Provide the [X, Y] coordinate of the cell's center where the given text is located.  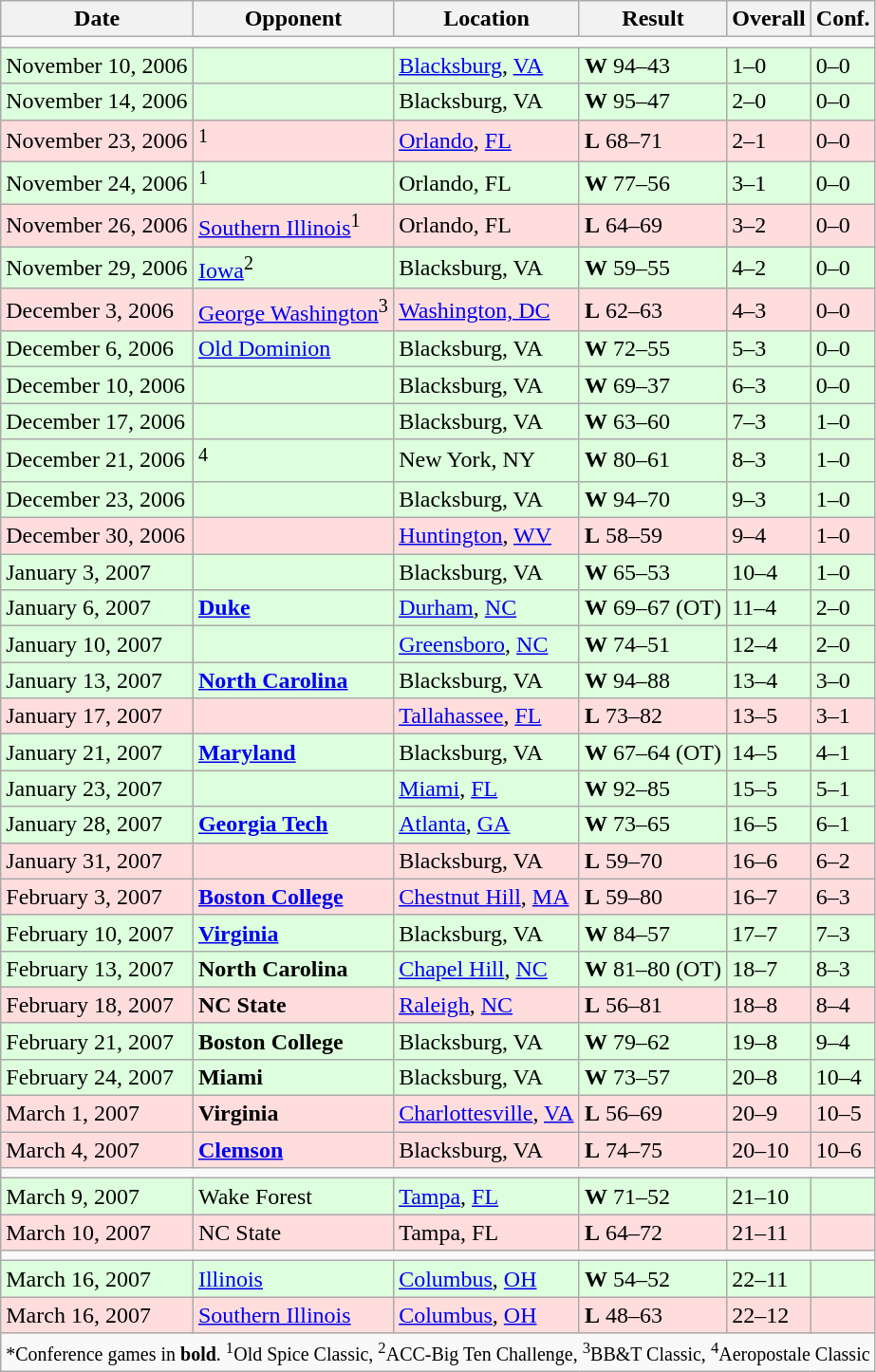
W 80–61 [653, 461]
18–8 [769, 1005]
Southern Illinois1 [292, 226]
Southern Illinois [292, 1315]
W 71–52 [653, 1196]
January 3, 2007 [97, 572]
11–4 [769, 608]
16–5 [769, 825]
W 92–85 [653, 788]
January 17, 2007 [97, 716]
20–10 [769, 1150]
December 21, 2006 [97, 461]
December 23, 2006 [97, 500]
L 59–70 [653, 861]
L 62–63 [653, 309]
Conf. [843, 19]
6–1 [843, 825]
November 14, 2006 [97, 102]
December 17, 2006 [97, 421]
Charlottesville, VA [487, 1114]
W 77–56 [653, 184]
4–1 [843, 752]
9–3 [769, 500]
January 10, 2007 [97, 644]
November 24, 2006 [97, 184]
January 21, 2007 [97, 752]
New York, NY [487, 461]
4 [292, 461]
February 13, 2007 [97, 969]
March 9, 2007 [97, 1196]
March 1, 2007 [97, 1114]
16–6 [769, 861]
February 3, 2007 [97, 897]
January 6, 2007 [97, 608]
L 56–81 [653, 1005]
17–7 [769, 933]
18–7 [769, 969]
14–5 [769, 752]
W 69–37 [653, 385]
Miami [292, 1078]
February 18, 2007 [97, 1005]
5–1 [843, 788]
George Washington3 [292, 309]
4–3 [769, 309]
Chapel Hill, NC [487, 969]
*Conference games in bold. 1Old Spice Classic, 2ACC-Big Ten Challenge, 3BB&T Classic, 4Aeropostale Classic [438, 1352]
L 73–82 [653, 716]
W 94–70 [653, 500]
22–11 [769, 1279]
Raleigh, NC [487, 1005]
January 28, 2007 [97, 825]
January 13, 2007 [97, 680]
Duke [292, 608]
December 10, 2006 [97, 385]
Durham, NC [487, 608]
Miami, FL [487, 788]
November 29, 2006 [97, 268]
13–4 [769, 680]
W 54–52 [653, 1279]
Overall [769, 19]
Maryland [292, 752]
L 74–75 [653, 1150]
W 94–43 [653, 65]
6–2 [843, 861]
W 72–55 [653, 349]
8–4 [843, 1005]
Location [487, 19]
February 21, 2007 [97, 1041]
12–4 [769, 644]
W 79–62 [653, 1041]
Date [97, 19]
L 68–71 [653, 140]
15–5 [769, 788]
L 56–69 [653, 1114]
January 23, 2007 [97, 788]
November 26, 2006 [97, 226]
W 65–53 [653, 572]
Greensboro, NC [487, 644]
5–3 [769, 349]
November 10, 2006 [97, 65]
W 67–64 (OT) [653, 752]
Clemson [292, 1150]
13–5 [769, 716]
W 73–65 [653, 825]
10–6 [843, 1150]
L 48–63 [653, 1315]
Wake Forest [292, 1196]
W 59–55 [653, 268]
Tallahassee, FL [487, 716]
21–10 [769, 1196]
Old Dominion [292, 349]
Washington, DC [487, 309]
W 95–47 [653, 102]
3–0 [843, 680]
W 84–57 [653, 933]
February 10, 2007 [97, 933]
4–2 [769, 268]
L 59–80 [653, 897]
19–8 [769, 1041]
Illinois [292, 1279]
November 23, 2006 [97, 140]
March 10, 2007 [97, 1233]
January 31, 2007 [97, 861]
16–7 [769, 897]
20–8 [769, 1078]
21–11 [769, 1233]
December 6, 2006 [97, 349]
W 73–57 [653, 1078]
22–12 [769, 1315]
Georgia Tech [292, 825]
W 69–67 (OT) [653, 608]
Result [653, 19]
20–9 [769, 1114]
L 64–69 [653, 226]
Atlanta, GA [487, 825]
March 4, 2007 [97, 1150]
December 3, 2006 [97, 309]
L 64–72 [653, 1233]
Chestnut Hill, MA [487, 897]
L 58–59 [653, 536]
Opponent [292, 19]
10–5 [843, 1114]
2–1 [769, 140]
Huntington, WV [487, 536]
3–2 [769, 226]
W 81–80 (OT) [653, 969]
Iowa2 [292, 268]
W 63–60 [653, 421]
W 94–88 [653, 680]
December 30, 2006 [97, 536]
W 74–51 [653, 644]
February 24, 2007 [97, 1078]
